For the text-containing cell, return its midpoint in (X, Y) coordinate format. 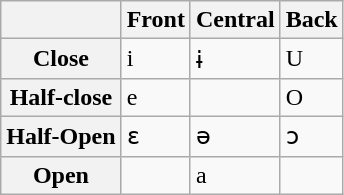
O (312, 97)
Central (235, 20)
Open (61, 175)
ɛ (156, 136)
a (235, 175)
i (156, 59)
Back (312, 20)
e (156, 97)
Front (156, 20)
ɨ (235, 59)
Close (61, 59)
Half-Open (61, 136)
ɔ (312, 136)
ə (235, 136)
U (312, 59)
Half-close (61, 97)
